Find where the given text appears and provide that cell's center as (x, y) coordinate. 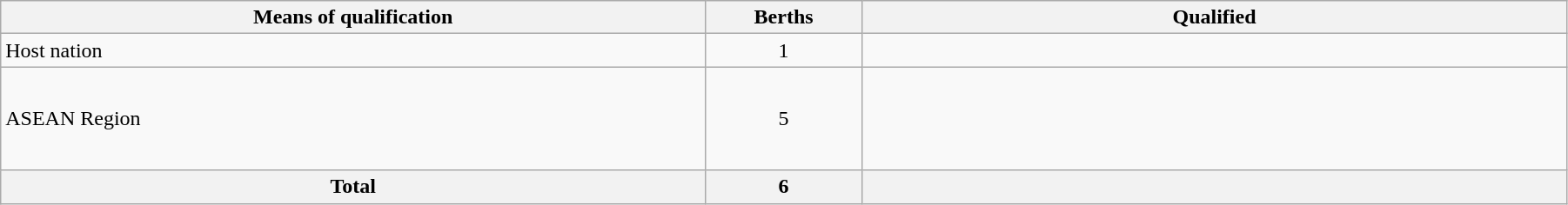
Host nation (353, 50)
Total (353, 187)
6 (784, 187)
1 (784, 50)
5 (784, 118)
Qualified (1215, 17)
ASEAN Region (353, 118)
Means of qualification (353, 17)
Berths (784, 17)
